Locate the cell with the specified text and output its [X, Y] center coordinate. 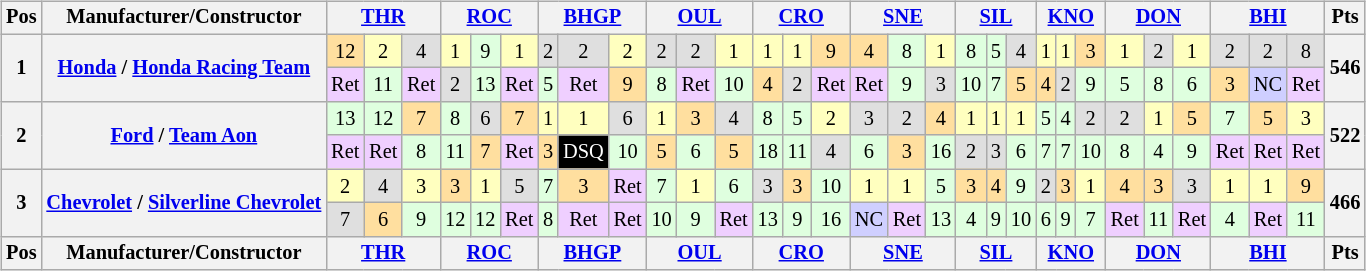
522 [1345, 136]
Chevrolet / Silverline Chevrolet [184, 202]
18 [768, 152]
Honda / Honda Racing Team [184, 68]
DSQ [583, 152]
546 [1345, 68]
466 [1345, 202]
Ford / Team Aon [184, 136]
